Capture the cell that displays the provided text and extract its [x, y] central coordinate. 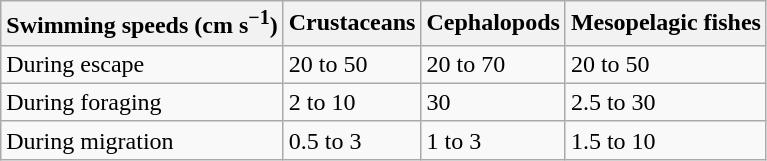
2.5 to 30 [666, 102]
Crustaceans [352, 24]
30 [493, 102]
During migration [142, 140]
During foraging [142, 102]
1.5 to 10 [666, 140]
During escape [142, 64]
2 to 10 [352, 102]
Cephalopods [493, 24]
Swimming speeds (cm s−1) [142, 24]
Mesopelagic fishes [666, 24]
0.5 to 3 [352, 140]
20 to 70 [493, 64]
1 to 3 [493, 140]
